Search for the cell housing the specified text and yield its (x, y) center coordinate. 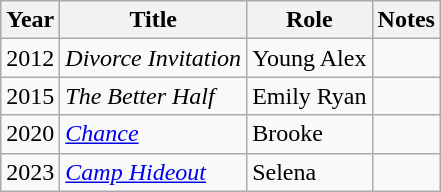
Notes (406, 20)
Selena (310, 172)
Young Alex (310, 58)
2015 (30, 96)
Emily Ryan (310, 96)
2012 (30, 58)
Chance (154, 134)
2020 (30, 134)
Divorce Invitation (154, 58)
Year (30, 20)
Role (310, 20)
The Better Half (154, 96)
2023 (30, 172)
Title (154, 20)
Camp Hideout (154, 172)
Brooke (310, 134)
